Return the (X, Y) coordinate for the center point of the cell that contains the specified text.  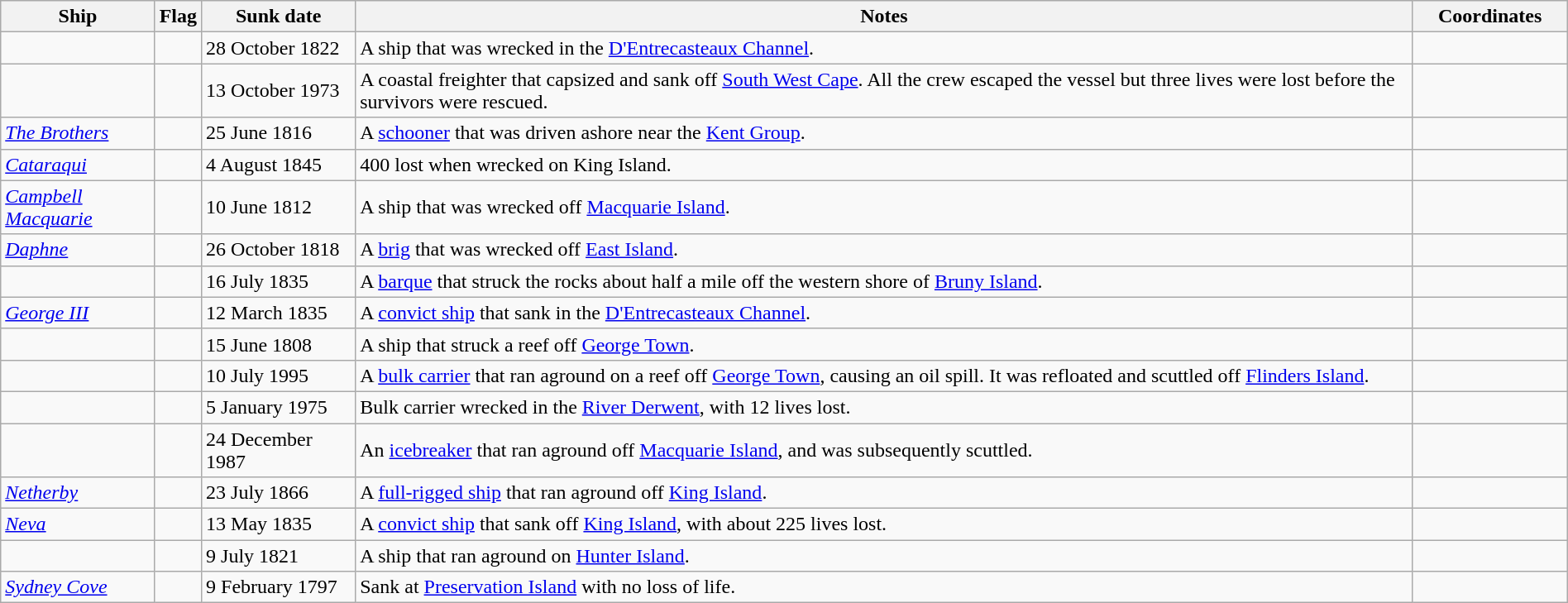
Netherby (78, 493)
Neva (78, 524)
A schooner that was driven ashore near the Kent Group. (884, 133)
Bulk carrier wrecked in the River Derwent, with 12 lives lost. (884, 407)
24 December 1987 (279, 450)
A convict ship that sank off King Island, with about 225 lives lost. (884, 524)
Sydney Cove (78, 587)
An icebreaker that ran aground off Macquarie Island, and was subsequently scuttled. (884, 450)
A ship that was wrecked in the D'Entrecasteaux Channel. (884, 48)
13 October 1973 (279, 91)
13 May 1835 (279, 524)
A bulk carrier that ran aground on a reef off George Town, causing an oil spill. It was refloated and scuttled off Flinders Island. (884, 376)
23 July 1866 (279, 493)
Campbell Macquarie (78, 207)
12 March 1835 (279, 313)
9 February 1797 (279, 587)
Sank at Preservation Island with no loss of life. (884, 587)
A barque that struck the rocks about half a mile off the western shore of Bruny Island. (884, 281)
400 lost when wrecked on King Island. (884, 165)
Daphne (78, 250)
A full-rigged ship that ran aground off King Island. (884, 493)
10 July 1995 (279, 376)
16 July 1835 (279, 281)
A convict ship that sank in the D'Entrecasteaux Channel. (884, 313)
A ship that was wrecked off Macquarie Island. (884, 207)
Sunk date (279, 17)
Notes (884, 17)
15 June 1808 (279, 344)
4 August 1845 (279, 165)
26 October 1818 (279, 250)
5 January 1975 (279, 407)
9 July 1821 (279, 556)
25 June 1816 (279, 133)
George III (78, 313)
Cataraqui (78, 165)
The Brothers (78, 133)
Flag (178, 17)
A ship that struck a reef off George Town. (884, 344)
A brig that was wrecked off East Island. (884, 250)
Ship (78, 17)
28 October 1822 (279, 48)
10 June 1812 (279, 207)
A ship that ran aground on Hunter Island. (884, 556)
Coordinates (1490, 17)
